Extract the [x, y] coordinate from the center of the cell holding the provided text.  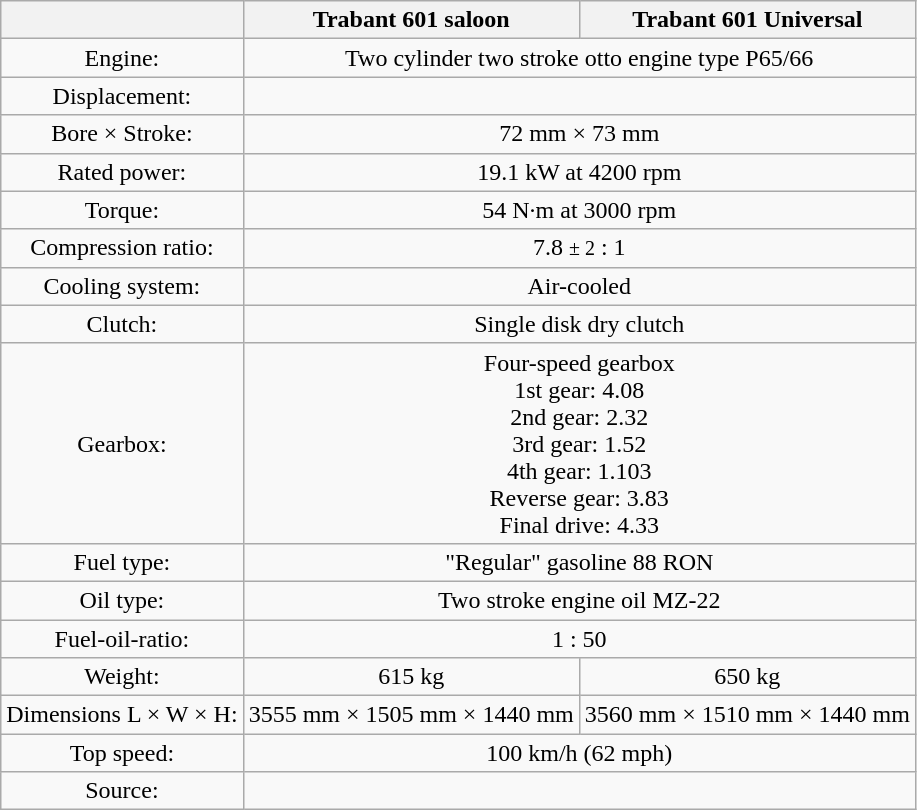
19.1 kW at 4200 rpm [579, 172]
72 mm × 73 mm [579, 134]
54 N·m at 3000 rpm [579, 210]
Torque: [122, 210]
Gearbox: [122, 443]
Displacement: [122, 96]
1 : 50 [579, 639]
Compression ratio: [122, 248]
Two cylinder two stroke otto engine type P65/66 [579, 58]
Air-cooled [579, 286]
615 kg [411, 677]
650 kg [747, 677]
Dimensions L × W × H: [122, 715]
Rated power: [122, 172]
Oil type: [122, 600]
Bore × Stroke: [122, 134]
7.8 ± 2 : 1 [579, 248]
Weight: [122, 677]
Cooling system: [122, 286]
Two stroke engine oil MZ-22 [579, 600]
Top speed: [122, 753]
Clutch: [122, 324]
3560 mm × 1510 mm × 1440 mm [747, 715]
Four-speed gearbox1st gear: 4.082nd gear: 2.323rd gear: 1.524th gear: 1.103Reverse gear: 3.83Final drive: 4.33 [579, 443]
Source: [122, 791]
Trabant 601 Universal [747, 20]
"Regular" gasoline 88 RON [579, 562]
100 km/h (62 mph) [579, 753]
Trabant 601 saloon [411, 20]
3555 mm × 1505 mm × 1440 mm [411, 715]
Single disk dry clutch [579, 324]
Fuel-oil-ratio: [122, 639]
Engine: [122, 58]
Fuel type: [122, 562]
